Identify which cell holds the provided text, then report its [X, Y] central coordinate. 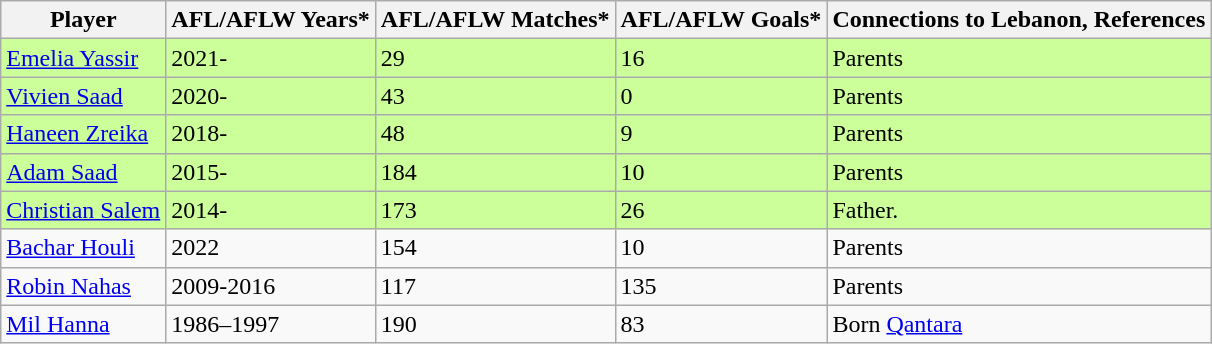
Father. [1019, 210]
190 [495, 324]
1986–1997 [271, 324]
48 [495, 134]
2014- [271, 210]
184 [495, 172]
2018- [271, 134]
Vivien Saad [84, 96]
Born Qantara [1019, 324]
Adam Saad [84, 172]
16 [721, 58]
Mil Hanna [84, 324]
2009-2016 [271, 286]
Haneen Zreika [84, 134]
2020- [271, 96]
135 [721, 286]
Christian Salem [84, 210]
117 [495, 286]
Emelia Yassir [84, 58]
Bachar Houli [84, 248]
AFL/AFLW Matches* [495, 20]
Player [84, 20]
43 [495, 96]
AFL/AFLW Years* [271, 20]
Connections to Lebanon, References [1019, 20]
0 [721, 96]
AFL/AFLW Goals* [721, 20]
173 [495, 210]
154 [495, 248]
2022 [271, 248]
9 [721, 134]
29 [495, 58]
83 [721, 324]
26 [721, 210]
Robin Nahas [84, 286]
2015- [271, 172]
2021- [271, 58]
